Capture the cell that displays the provided text and extract its [x, y] central coordinate. 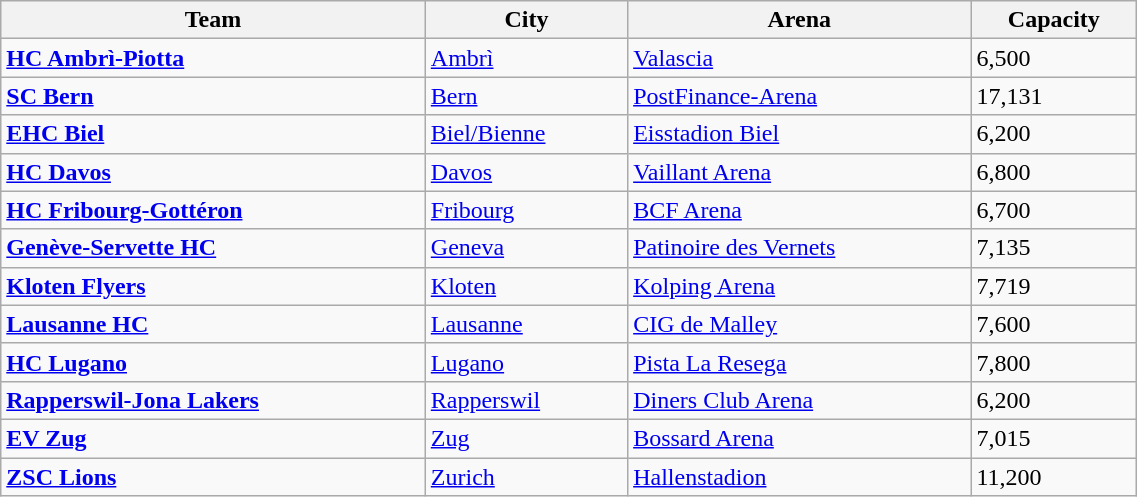
Lausanne HC [214, 324]
Diners Club Arena [800, 400]
7,600 [1054, 324]
Eisstadion Biel [800, 134]
Capacity [1054, 20]
HC Davos [214, 172]
Team [214, 20]
6,700 [1054, 210]
Bossard Arena [800, 438]
17,131 [1054, 96]
SC Bern [214, 96]
Geneva [526, 248]
Lugano [526, 362]
Rapperswil-Jona Lakers [214, 400]
Biel/Bienne [526, 134]
7,135 [1054, 248]
Genève-Servette HC [214, 248]
Kolping Arena [800, 286]
Valascia [800, 58]
Hallenstadion [800, 477]
6,500 [1054, 58]
Patinoire des Vernets [800, 248]
Vaillant Arena [800, 172]
HC Ambrì-Piotta [214, 58]
Ambrì [526, 58]
CIG de Malley [800, 324]
Pista La Resega [800, 362]
Zurich [526, 477]
Rapperswil [526, 400]
BCF Arena [800, 210]
Davos [526, 172]
Fribourg [526, 210]
HC Fribourg-Gottéron [214, 210]
Arena [800, 20]
EV Zug [214, 438]
Lausanne [526, 324]
ZSC Lions [214, 477]
7,719 [1054, 286]
7,015 [1054, 438]
11,200 [1054, 477]
EHC Biel [214, 134]
PostFinance-Arena [800, 96]
City [526, 20]
7,800 [1054, 362]
Kloten [526, 286]
Kloten Flyers [214, 286]
6,800 [1054, 172]
Zug [526, 438]
HC Lugano [214, 362]
Bern [526, 96]
